Return the (x, y) coordinate for the center point of the cell that contains the specified text.  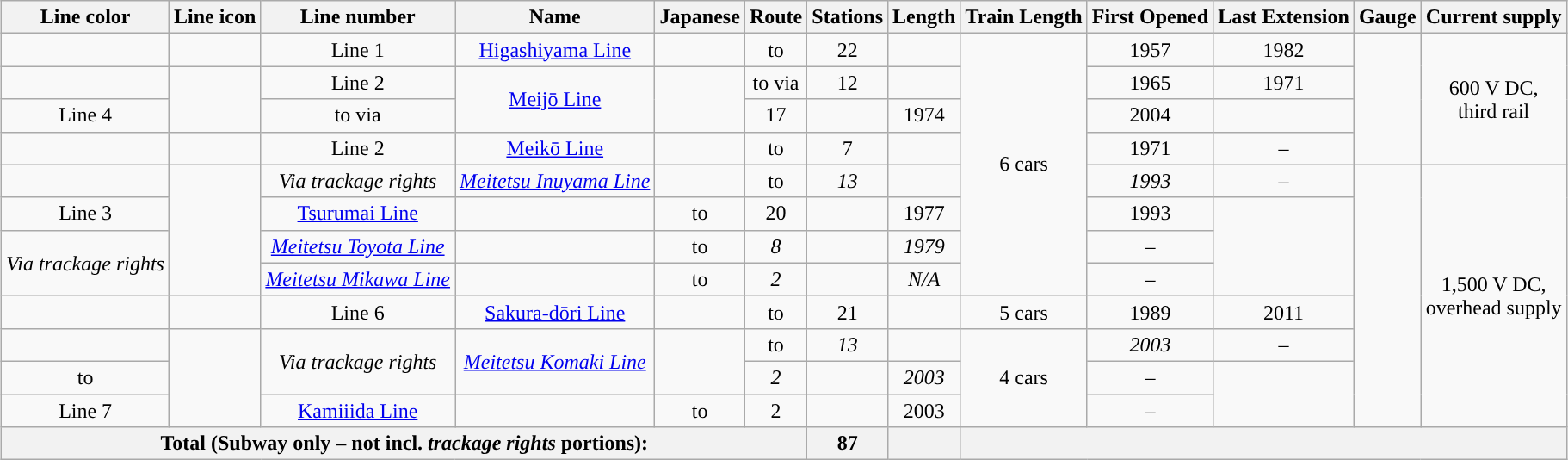
N/A (924, 279)
1979 (924, 246)
Length (924, 17)
22 (848, 50)
Total (Subway only – not incl. trackage rights portions): (404, 444)
Current supply (1494, 17)
Kamiiida Line (358, 411)
Meitetsu Mikawa Line (358, 279)
Line 3 (86, 214)
20 (775, 214)
Line 6 (358, 312)
Gauge (1387, 17)
Meitetsu Komaki Line (555, 361)
Last Extension (1284, 17)
2011 (1284, 312)
Name (555, 17)
Stations (848, 17)
1974 (924, 115)
1965 (1150, 83)
4 cars (1024, 377)
Sakura-dōri Line (555, 312)
1,500 V DC, overhead supply (1494, 295)
1982 (1284, 50)
1977 (924, 214)
Line number (358, 17)
Tsurumai Line (358, 214)
Japanese (700, 17)
2004 (1150, 115)
First Opened (1150, 17)
7 (848, 148)
Line 4 (86, 115)
87 (848, 444)
Route (775, 17)
1989 (1150, 312)
Train Length (1024, 17)
5 cars (1024, 312)
8 (775, 246)
12 (848, 83)
Higashiyama Line (555, 50)
Line 1 (358, 50)
17 (775, 115)
Meijō Line (555, 99)
Meitetsu Inuyama Line (555, 181)
Line color (86, 17)
Meikō Line (555, 148)
1957 (1150, 50)
600 V DC, third rail (1494, 99)
Line icon (214, 17)
6 cars (1024, 165)
21 (848, 312)
Meitetsu Toyota Line (358, 246)
Line 7 (86, 411)
